Find where the given text appears and provide that cell's center as (x, y) coordinate. 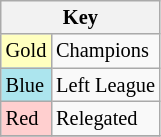
Gold (26, 51)
Champions (106, 51)
Key (80, 17)
Blue (26, 85)
Red (26, 118)
Relegated (106, 118)
Left League (106, 85)
